Pinpoint the cell where the given text exists, returning its [X, Y] midpoint coordinate. 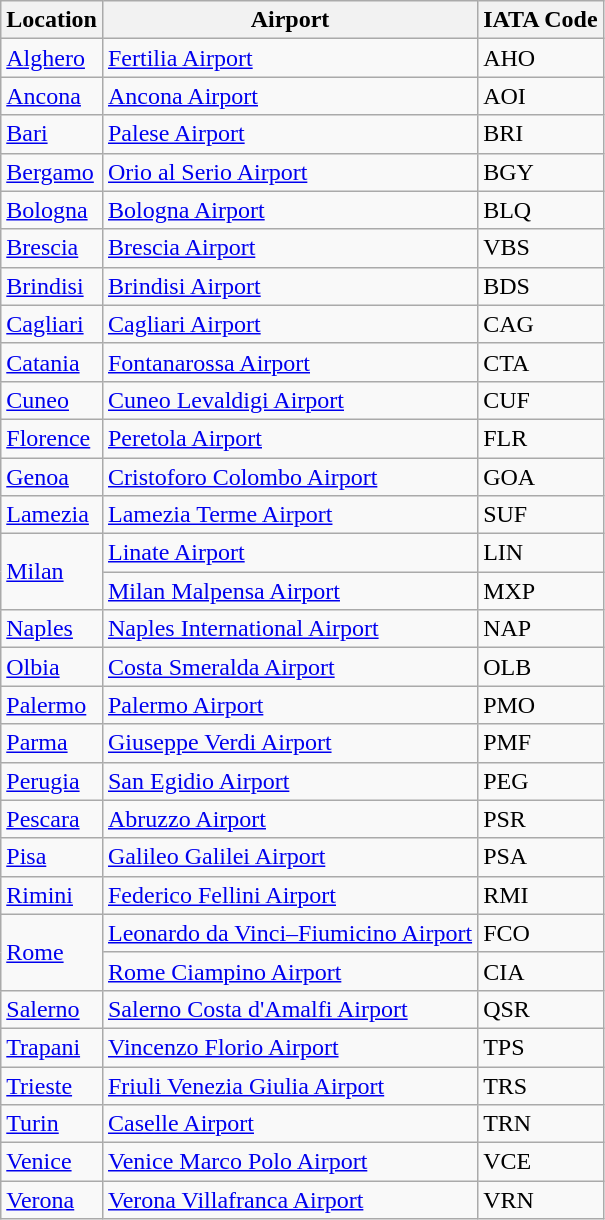
OLB [541, 667]
IATA Code [541, 20]
QSR [541, 1009]
Costa Smeralda Airport [290, 667]
BLQ [541, 210]
GOA [541, 477]
VBS [541, 248]
Bari [52, 134]
Airport [290, 20]
Cuneo [52, 400]
VRN [541, 1200]
Olbia [52, 667]
Turin [52, 1124]
Cuneo Levaldigi Airport [290, 400]
Palermo [52, 705]
PEG [541, 781]
Trieste [52, 1085]
Brescia [52, 248]
Alghero [52, 58]
Location [52, 20]
AOI [541, 96]
Bologna Airport [290, 210]
Milan Malpensa Airport [290, 591]
Abruzzo Airport [290, 819]
Palese Airport [290, 134]
CTA [541, 362]
Lamezia [52, 515]
Orio al Serio Airport [290, 172]
SUF [541, 515]
Naples [52, 629]
Naples International Airport [290, 629]
Trapani [52, 1047]
Cristoforo Colombo Airport [290, 477]
Genoa [52, 477]
Linate Airport [290, 553]
Catania [52, 362]
Vincenzo Florio Airport [290, 1047]
PSA [541, 857]
FCO [541, 933]
Cagliari [52, 324]
Rome [52, 952]
Peretola Airport [290, 438]
Lamezia Terme Airport [290, 515]
PMO [541, 705]
Federico Fellini Airport [290, 895]
Ancona [52, 96]
AHO [541, 58]
Verona [52, 1200]
BRI [541, 134]
BDS [541, 286]
Leonardo da Vinci–Fiumicino Airport [290, 933]
BGY [541, 172]
Venice [52, 1162]
Pisa [52, 857]
CUF [541, 400]
PMF [541, 743]
Verona Villafranca Airport [290, 1200]
Fertilia Airport [290, 58]
VCE [541, 1162]
PSR [541, 819]
RMI [541, 895]
NAP [541, 629]
Rome Ciampino Airport [290, 971]
Salerno Costa d'Amalfi Airport [290, 1009]
Perugia [52, 781]
Fontanarossa Airport [290, 362]
Bologna [52, 210]
Parma [52, 743]
TPS [541, 1047]
Brindisi Airport [290, 286]
Pescara [52, 819]
Brescia Airport [290, 248]
TRN [541, 1124]
Rimini [52, 895]
Salerno [52, 1009]
Venice Marco Polo Airport [290, 1162]
CIA [541, 971]
Palermo Airport [290, 705]
FLR [541, 438]
Florence [52, 438]
TRS [541, 1085]
Galileo Galilei Airport [290, 857]
CAG [541, 324]
Brindisi [52, 286]
San Egidio Airport [290, 781]
Cagliari Airport [290, 324]
Bergamo [52, 172]
Caselle Airport [290, 1124]
MXP [541, 591]
LIN [541, 553]
Ancona Airport [290, 96]
Milan [52, 572]
Giuseppe Verdi Airport [290, 743]
Friuli Venezia Giulia Airport [290, 1085]
